Return [x, y] of the center of cell containing provided text 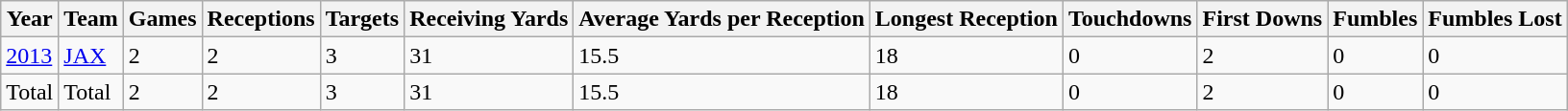
JAX [91, 55]
Fumbles Lost [1495, 19]
Team [91, 19]
First Downs [1262, 19]
Longest Reception [967, 19]
2013 [30, 55]
Touchdowns [1130, 19]
Targets [362, 19]
Receptions [261, 19]
Games [162, 19]
Fumbles [1376, 19]
Receiving Yards [489, 19]
Year [30, 19]
Average Yards per Reception [723, 19]
